Find where the given text appears and provide that cell's center as (X, Y) coordinate. 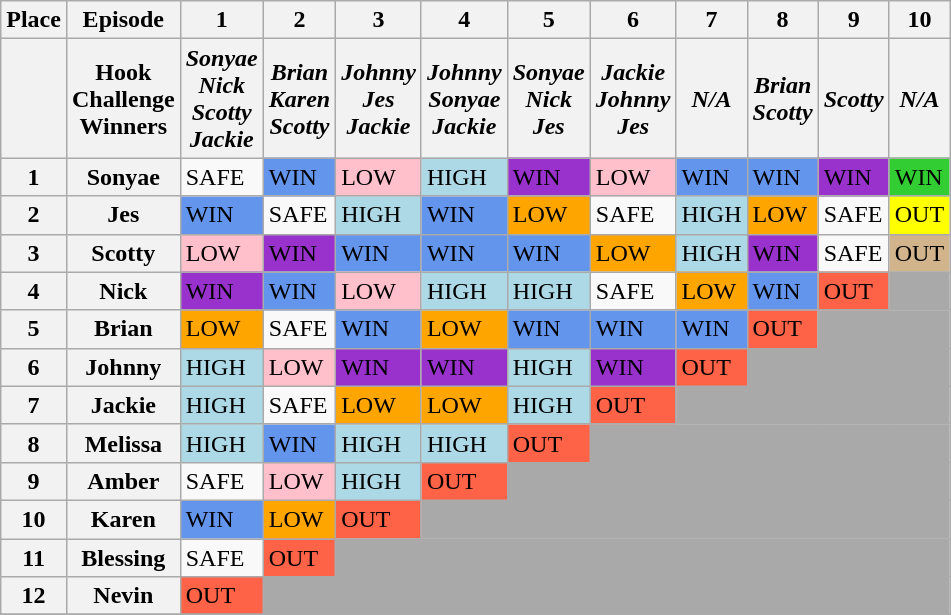
Melissa (123, 443)
Amber (123, 481)
JackieJohnnyJes (633, 98)
Episode (123, 20)
12 (34, 596)
Brian (123, 329)
Jackie (123, 405)
SonyaeNickJes (548, 98)
Nick (123, 291)
Johnny (123, 367)
Blessing (123, 557)
JohnnyJesJackie (379, 98)
11 (34, 557)
Sonyae (123, 177)
Karen (123, 519)
BrianKarenScotty (299, 98)
HookChallengeWinners (123, 98)
Jes (123, 215)
BrianScotty (782, 98)
Nevin (123, 596)
JohnnySonyaeJackie (464, 98)
Place (34, 20)
SonyaeNickScottyJackie (222, 98)
